From the cell containing the given text, extract its center point as [X, Y] coordinate. 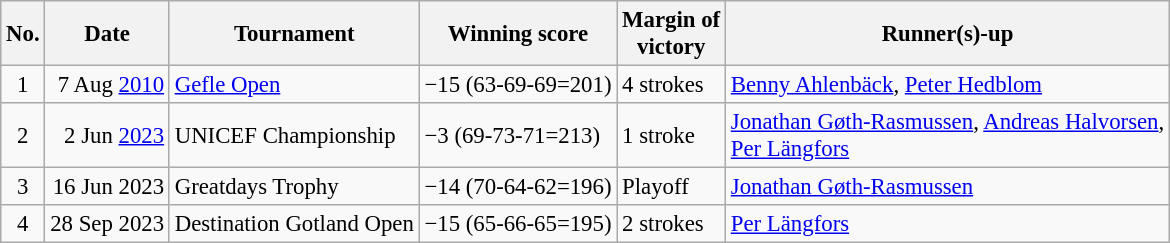
−15 (65-66-65=195) [518, 224]
Jonathan Gøth-Rasmussen, Andreas Halvorsen, Per Längfors [947, 136]
1 [23, 85]
UNICEF Championship [294, 136]
Date [107, 34]
4 strokes [672, 85]
16 Jun 2023 [107, 187]
Winning score [518, 34]
−15 (63-69-69=201) [518, 85]
1 stroke [672, 136]
Playoff [672, 187]
−14 (70-64-62=196) [518, 187]
Greatdays Trophy [294, 187]
No. [23, 34]
−3 (69-73-71=213) [518, 136]
Gefle Open [294, 85]
7 Aug 2010 [107, 85]
Runner(s)-up [947, 34]
Per Längfors [947, 224]
Benny Ahlenbäck, Peter Hedblom [947, 85]
Jonathan Gøth-Rasmussen [947, 187]
4 [23, 224]
Destination Gotland Open [294, 224]
28 Sep 2023 [107, 224]
Margin ofvictory [672, 34]
Tournament [294, 34]
2 strokes [672, 224]
3 [23, 187]
2 [23, 136]
2 Jun 2023 [107, 136]
